Return [X, Y] of the center of cell containing provided text 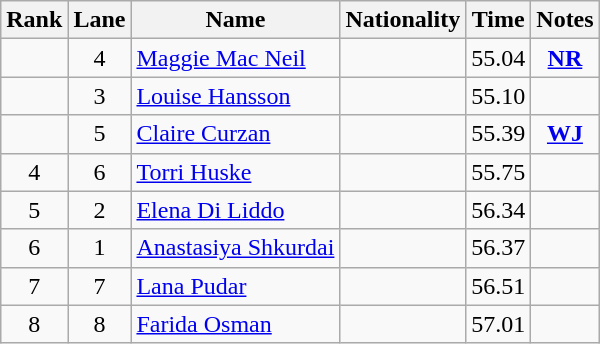
NR [565, 58]
Time [498, 20]
3 [100, 96]
56.51 [498, 286]
Maggie Mac Neil [236, 58]
Nationality [403, 20]
Notes [565, 20]
1 [100, 248]
55.39 [498, 134]
Lana Pudar [236, 286]
Louise Hansson [236, 96]
55.04 [498, 58]
57.01 [498, 324]
56.34 [498, 210]
55.75 [498, 172]
Anastasiya Shkurdai [236, 248]
55.10 [498, 96]
Lane [100, 20]
2 [100, 210]
Rank [34, 20]
Name [236, 20]
Torri Huske [236, 172]
56.37 [498, 248]
Elena Di Liddo [236, 210]
Claire Curzan [236, 134]
Farida Osman [236, 324]
WJ [565, 134]
